Find where the given text appears and provide that cell's center as (X, Y) coordinate. 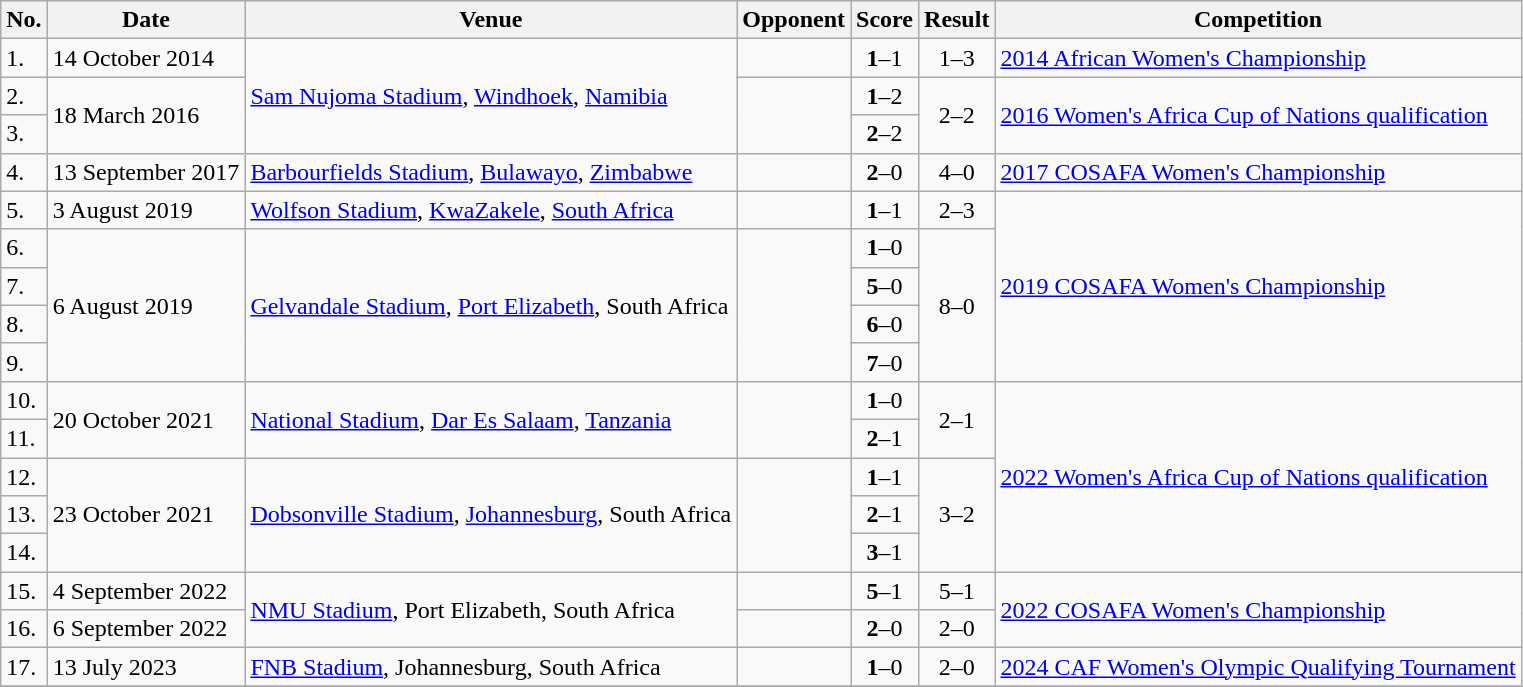
16. (24, 629)
5. (24, 210)
23 October 2021 (146, 515)
11. (24, 438)
Venue (491, 20)
Score (885, 20)
2019 COSAFA Women's Championship (1258, 286)
7. (24, 286)
Gelvandale Stadium, Port Elizabeth, South Africa (491, 305)
1. (24, 58)
20 October 2021 (146, 419)
3–1 (885, 553)
3. (24, 134)
4–0 (957, 172)
National Stadium, Dar Es Salaam, Tanzania (491, 419)
Opponent (794, 20)
2022 COSAFA Women's Championship (1258, 610)
5–0 (885, 286)
3 August 2019 (146, 210)
Dobsonville Stadium, Johannesburg, South Africa (491, 515)
1–3 (957, 58)
6. (24, 248)
2022 Women's Africa Cup of Nations qualification (1258, 476)
2. (24, 96)
4 September 2022 (146, 591)
Date (146, 20)
2016 Women's Africa Cup of Nations qualification (1258, 115)
Competition (1258, 20)
13. (24, 515)
6–0 (885, 324)
15. (24, 591)
8. (24, 324)
2017 COSAFA Women's Championship (1258, 172)
FNB Stadium, Johannesburg, South Africa (491, 667)
13 September 2017 (146, 172)
8–0 (957, 305)
2–3 (957, 210)
NMU Stadium, Port Elizabeth, South Africa (491, 610)
Sam Nujoma Stadium, Windhoek, Namibia (491, 96)
7–0 (885, 362)
6 September 2022 (146, 629)
3–2 (957, 515)
14 October 2014 (146, 58)
No. (24, 20)
2024 CAF Women's Olympic Qualifying Tournament (1258, 667)
9. (24, 362)
4. (24, 172)
10. (24, 400)
Wolfson Stadium, KwaZakele, South Africa (491, 210)
1–2 (885, 96)
12. (24, 477)
6 August 2019 (146, 305)
Barbourfields Stadium, Bulawayo, Zimbabwe (491, 172)
Result (957, 20)
17. (24, 667)
18 March 2016 (146, 115)
13 July 2023 (146, 667)
2014 African Women's Championship (1258, 58)
14. (24, 553)
